Output the (x, y) coordinate of the center of the cell containing the given text.  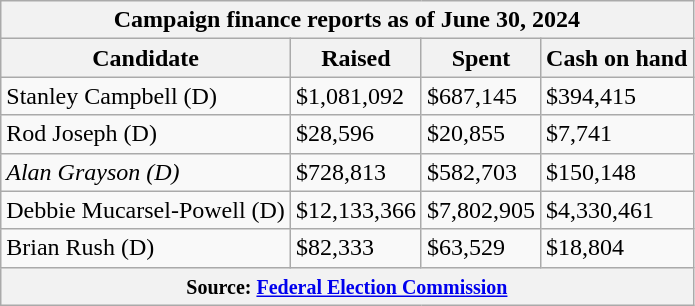
$12,133,366 (356, 210)
Brian Rush (D) (146, 248)
Cash on hand (617, 58)
$18,804 (617, 248)
Source: Federal Election Commission (347, 286)
$582,703 (480, 172)
$4,330,461 (617, 210)
Candidate (146, 58)
$63,529 (480, 248)
$1,081,092 (356, 96)
$7,802,905 (480, 210)
$394,415 (617, 96)
$687,145 (480, 96)
Debbie Mucarsel-Powell (D) (146, 210)
$82,333 (356, 248)
Raised (356, 58)
$150,148 (617, 172)
$728,813 (356, 172)
Spent (480, 58)
$7,741 (617, 134)
Stanley Campbell (D) (146, 96)
Campaign finance reports as of June 30, 2024 (347, 20)
Rod Joseph (D) (146, 134)
$20,855 (480, 134)
Alan Grayson (D) (146, 172)
$28,596 (356, 134)
